Locate the cell with the specified text and output its [X, Y] center coordinate. 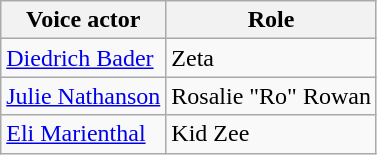
Eli Marienthal [84, 134]
Kid Zee [272, 134]
Role [272, 20]
Voice actor [84, 20]
Julie Nathanson [84, 96]
Rosalie "Ro" Rowan [272, 96]
Diedrich Bader [84, 58]
Zeta [272, 58]
